Return [X, Y] of the center of cell containing provided text 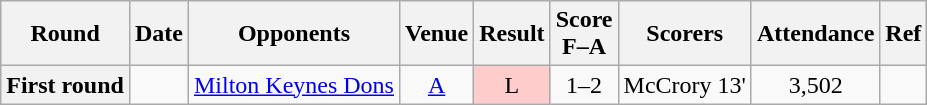
Result [512, 34]
3,502 [815, 85]
Attendance [815, 34]
Date [158, 34]
1–2 [584, 85]
McCrory 13' [684, 85]
A [436, 85]
Ref [904, 34]
L [512, 85]
Opponents [294, 34]
First round [66, 85]
Venue [436, 34]
Round [66, 34]
Scorers [684, 34]
Milton Keynes Dons [294, 85]
ScoreF–A [584, 34]
